Pinpoint the cell where the given text exists, returning its (X, Y) midpoint coordinate. 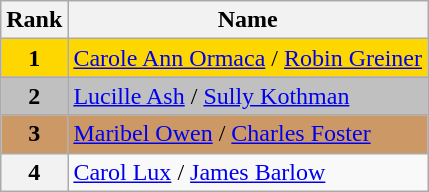
Maribel Owen / Charles Foster (248, 134)
2 (34, 96)
1 (34, 58)
4 (34, 172)
3 (34, 134)
Carole Ann Ormaca / Robin Greiner (248, 58)
Name (248, 20)
Carol Lux / James Barlow (248, 172)
Lucille Ash / Sully Kothman (248, 96)
Rank (34, 20)
